Locate the cell with the specified text and output its [x, y] center coordinate. 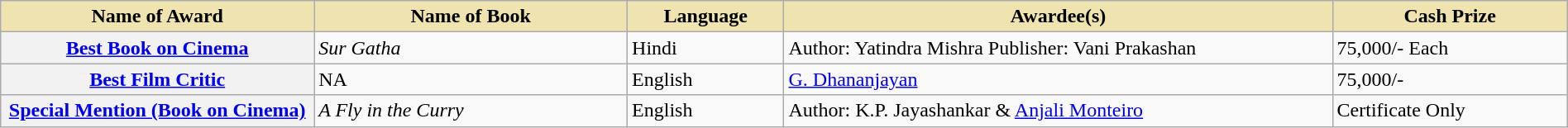
Awardee(s) [1059, 17]
G. Dhananjayan [1059, 79]
Certificate Only [1450, 111]
A Fly in the Curry [471, 111]
75,000/- Each [1450, 48]
Best Book on Cinema [157, 48]
Author: Yatindra Mishra Publisher: Vani Prakashan [1059, 48]
75,000/- [1450, 79]
Name of Award [157, 17]
Cash Prize [1450, 17]
Special Mention (Book on Cinema) [157, 111]
Name of Book [471, 17]
Hindi [706, 48]
Best Film Critic [157, 79]
NA [471, 79]
Author: K.P. Jayashankar & Anjali Monteiro [1059, 111]
Language [706, 17]
Sur Gatha [471, 48]
